Determine the [x, y] coordinate at the center of the cell enclosing the given text.  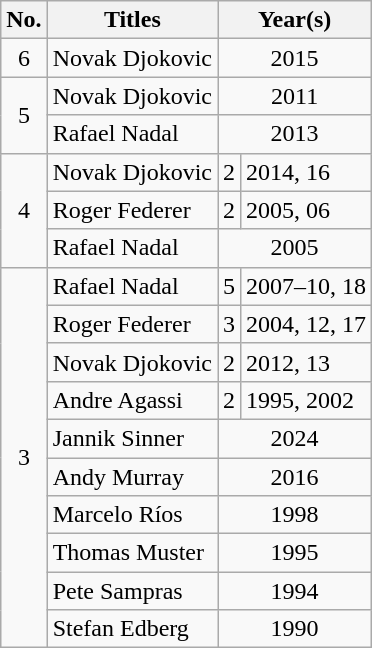
2016 [295, 477]
2005 [295, 248]
Andre Agassi [132, 400]
2015 [295, 58]
Pete Sampras [132, 591]
2012, 13 [306, 362]
2007–10, 18 [306, 286]
2013 [295, 134]
Andy Murray [132, 477]
1998 [295, 515]
2005, 06 [306, 210]
1995, 2002 [306, 400]
6 [24, 58]
1990 [295, 629]
Marcelo Ríos [132, 515]
1995 [295, 553]
Titles [132, 20]
4 [24, 210]
Year(s) [295, 20]
2014, 16 [306, 172]
1994 [295, 591]
Jannik Sinner [132, 438]
2024 [295, 438]
Stefan Edberg [132, 629]
Thomas Muster [132, 553]
2004, 12, 17 [306, 324]
No. [24, 20]
2011 [295, 96]
